From the cell containing the given text, extract its center point as (X, Y) coordinate. 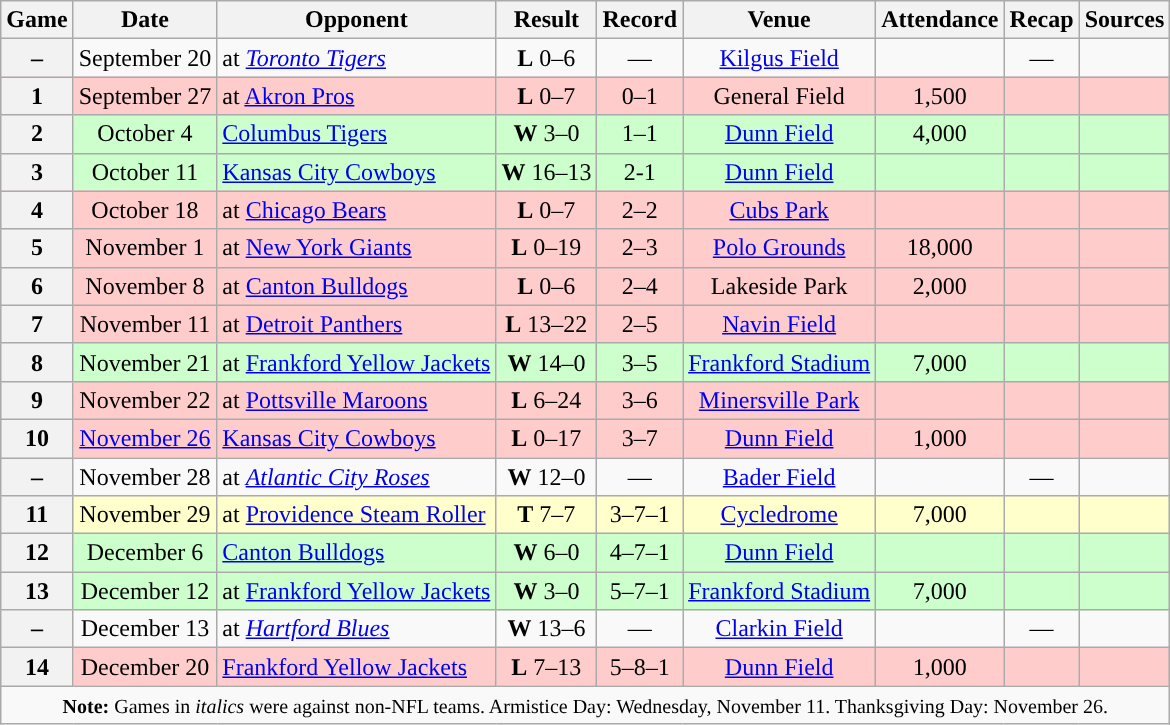
L 13–22 (546, 324)
4–7–1 (640, 553)
Game (37, 20)
November 26 (145, 438)
9 (37, 400)
Canton Bulldogs (356, 553)
14 (37, 667)
18,000 (940, 248)
3–5 (640, 362)
W 6–0 (546, 553)
2-1 (640, 172)
8 (37, 362)
W 13–6 (546, 629)
General Field (780, 96)
November 8 (145, 286)
at Hartford Blues (356, 629)
Columbus Tigers (356, 134)
at Akron Pros (356, 96)
November 1 (145, 248)
L 0–17 (546, 438)
at Pottsville Maroons (356, 400)
Clarkin Field (780, 629)
December 20 (145, 667)
October 11 (145, 172)
3–7 (640, 438)
October 4 (145, 134)
September 20 (145, 58)
at Toronto Tigers (356, 58)
Venue (780, 20)
2,000 (940, 286)
4 (37, 210)
2–2 (640, 210)
Cycledrome (780, 515)
7 (37, 324)
L 6–24 (546, 400)
1 (37, 96)
0–1 (640, 96)
3 (37, 172)
Kilgus Field (780, 58)
11 (37, 515)
5 (37, 248)
3–7–1 (640, 515)
13 (37, 591)
Lakeside Park (780, 286)
Bader Field (780, 477)
November 22 (145, 400)
Frankford Yellow Jackets (356, 667)
Cubs Park (780, 210)
6 (37, 286)
Opponent (356, 20)
Minersville Park (780, 400)
Navin Field (780, 324)
Date (145, 20)
Attendance (940, 20)
2–4 (640, 286)
at Providence Steam Roller (356, 515)
5–8–1 (640, 667)
Polo Grounds (780, 248)
1–1 (640, 134)
at Chicago Bears (356, 210)
L 0–19 (546, 248)
5–7–1 (640, 591)
at Atlantic City Roses (356, 477)
4,000 (940, 134)
Record (640, 20)
W 16–13 (546, 172)
December 6 (145, 553)
December 12 (145, 591)
12 (37, 553)
3–6 (640, 400)
November 11 (145, 324)
1,500 (940, 96)
W 14–0 (546, 362)
2 (37, 134)
November 21 (145, 362)
T 7–7 (546, 515)
October 18 (145, 210)
November 28 (145, 477)
September 27 (145, 96)
2–5 (640, 324)
Recap (1042, 20)
November 29 (145, 515)
at New York Giants (356, 248)
L 7–13 (546, 667)
Sources (1124, 20)
at Detroit Panthers (356, 324)
2–3 (640, 248)
December 13 (145, 629)
Result (546, 20)
W 12–0 (546, 477)
Note: Games in italics were against non-NFL teams. Armistice Day: Wednesday, November 11. Thanksgiving Day: November 26. (586, 705)
at Canton Bulldogs (356, 286)
10 (37, 438)
